Determine the (X, Y) coordinate at the center of the cell enclosing the given text.  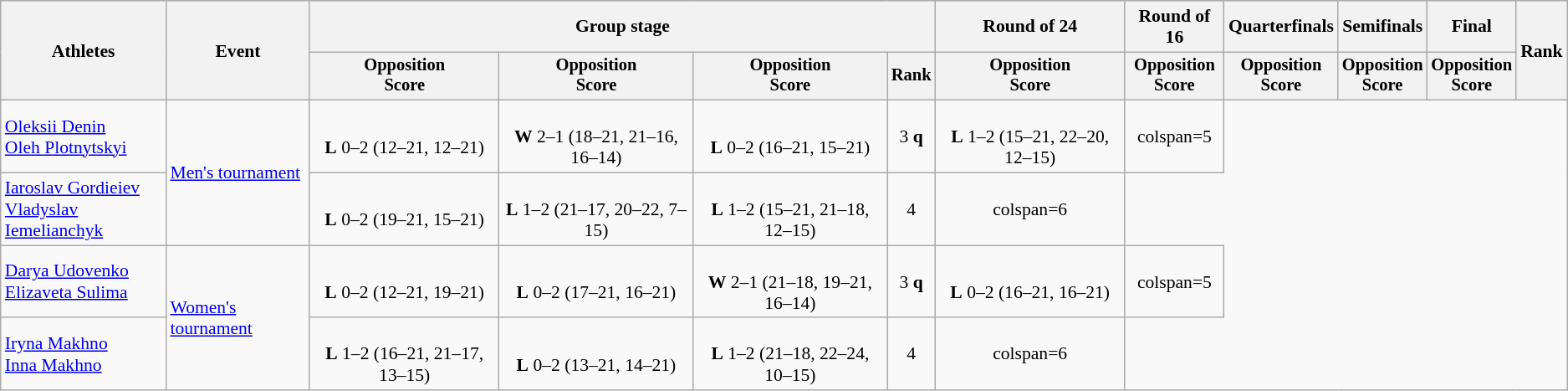
Final (1472, 27)
L 0–2 (16–21, 15–21) (790, 137)
L 0–2 (16–21, 16–21) (1030, 281)
Event (237, 50)
L 0–2 (13–21, 14–21) (596, 355)
L 0–2 (12–21, 19–21) (405, 281)
Men's tournament (237, 172)
L 1–2 (21–18, 22–24, 10–15) (790, 355)
Round of 24 (1030, 27)
Quarterfinals (1281, 27)
L 0–2 (19–21, 15–21) (405, 209)
L 1–2 (16–21, 21–17, 13–15) (405, 355)
L 1–2 (15–21, 21–18, 12–15) (790, 209)
Semifinals (1383, 27)
Women's tournament (237, 318)
Iaroslav GordieievVladyslav Iemelianchyk (84, 209)
W 2–1 (21–18, 19–21, 16–14) (790, 281)
Group stage (622, 27)
W 2–1 (18–21, 21–16, 16–14) (596, 137)
Athletes (84, 50)
Darya UdovenkoElizaveta Sulima (84, 281)
Oleksii DeninOleh Plotnytskyi (84, 137)
L 0–2 (17–21, 16–21) (596, 281)
L 0–2 (12–21, 12–21) (405, 137)
Round of 16 (1174, 27)
L 1–2 (15–21, 22–20, 12–15) (1030, 137)
Iryna MakhnoInna Makhno (84, 355)
L 1–2 (21–17, 20–22, 7–15) (596, 209)
